Return [x, y] of the center of cell containing provided text 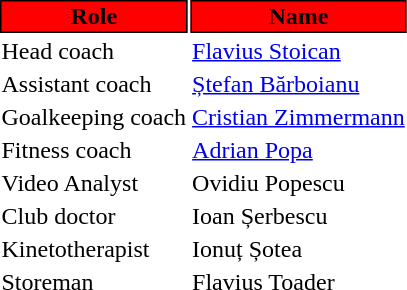
Flavius Stoican [299, 51]
Ștefan Bărboianu [299, 84]
Goalkeeping coach [94, 117]
Cristian Zimmermann [299, 117]
Ovidiu Popescu [299, 183]
Video Analyst [94, 183]
Role [94, 16]
Head coach [94, 51]
Fitness coach [94, 150]
Ionuț Șotea [299, 249]
Assistant coach [94, 84]
Adrian Popa [299, 150]
Name [299, 16]
Club doctor [94, 216]
Kinetotherapist [94, 249]
Ioan Șerbescu [299, 216]
